Search for the cell housing the specified text and yield its (x, y) center coordinate. 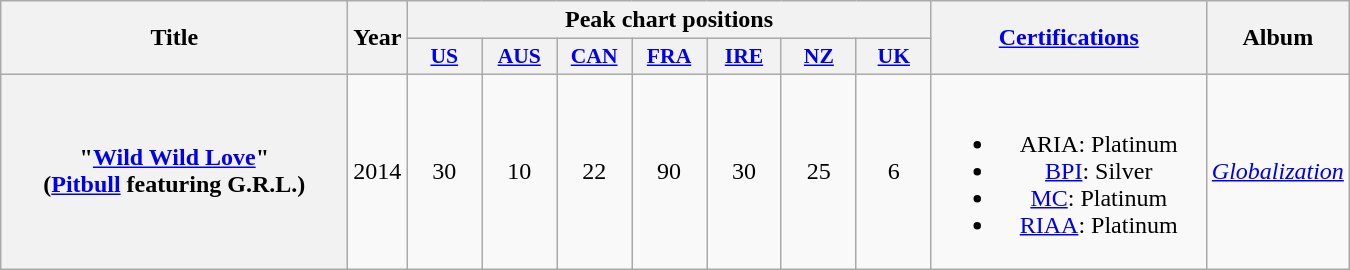
CAN (594, 57)
US (444, 57)
25 (818, 171)
Peak chart positions (669, 20)
22 (594, 171)
UK (894, 57)
Title (174, 38)
IRE (744, 57)
Globalization (1278, 171)
6 (894, 171)
ARIA: PlatinumBPI: SilverMC: PlatinumRIAA: Platinum (1068, 171)
"Wild Wild Love"(Pitbull featuring G.R.L.) (174, 171)
FRA (670, 57)
2014 (378, 171)
Year (378, 38)
AUS (520, 57)
90 (670, 171)
NZ (818, 57)
Album (1278, 38)
10 (520, 171)
Certifications (1068, 38)
